Pinpoint the cell where the given text exists, returning its [X, Y] midpoint coordinate. 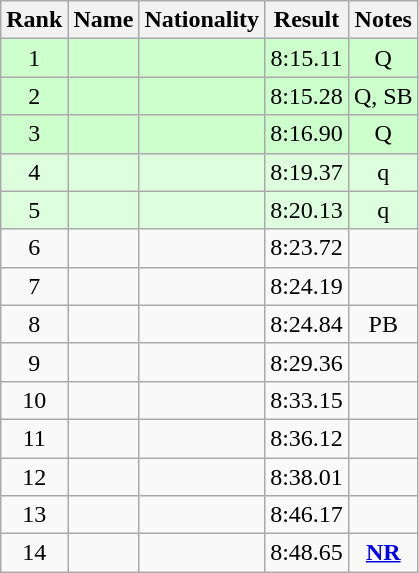
Nationality [202, 20]
8:46.17 [307, 515]
8:24.19 [307, 286]
1 [34, 58]
8:29.36 [307, 362]
8:23.72 [307, 248]
8:36.12 [307, 438]
Result [307, 20]
3 [34, 134]
PB [383, 324]
8:20.13 [307, 210]
NR [383, 553]
14 [34, 553]
Q, SB [383, 96]
8:38.01 [307, 477]
11 [34, 438]
2 [34, 96]
9 [34, 362]
10 [34, 400]
12 [34, 477]
7 [34, 286]
Notes [383, 20]
Rank [34, 20]
8:15.11 [307, 58]
6 [34, 248]
8:15.28 [307, 96]
8:24.84 [307, 324]
5 [34, 210]
4 [34, 172]
8 [34, 324]
13 [34, 515]
8:48.65 [307, 553]
8:16.90 [307, 134]
8:19.37 [307, 172]
8:33.15 [307, 400]
Name [104, 20]
